Return the [x, y] coordinate for the center point of the cell that contains the specified text.  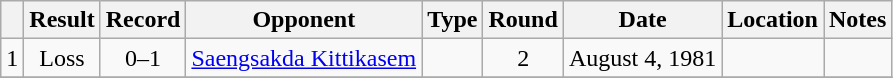
Location [773, 20]
Loss [62, 58]
Type [452, 20]
1 [12, 58]
0–1 [143, 58]
Round [523, 20]
Opponent [304, 20]
Notes [858, 20]
Record [143, 20]
Date [642, 20]
Saengsakda Kittikasem [304, 58]
2 [523, 58]
Result [62, 20]
August 4, 1981 [642, 58]
